Search for the cell housing the specified text and yield its (x, y) center coordinate. 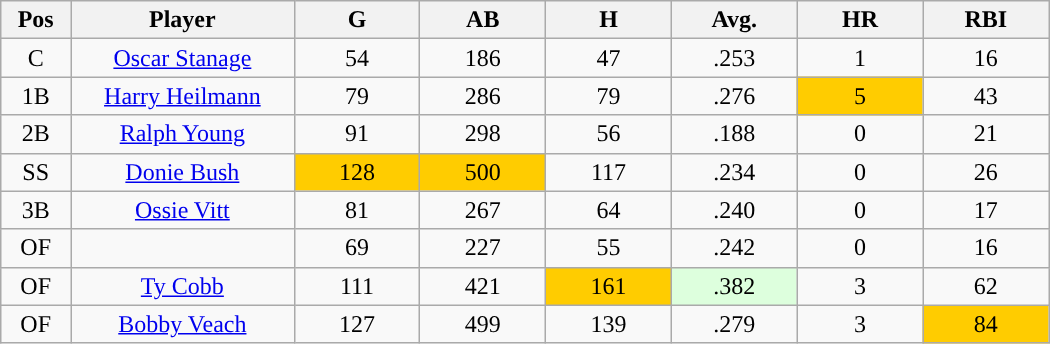
Oscar Stanage (183, 58)
.279 (734, 324)
286 (483, 96)
.240 (734, 210)
421 (483, 286)
267 (483, 210)
Ralph Young (183, 134)
3B (36, 210)
499 (483, 324)
111 (357, 286)
91 (357, 134)
.276 (734, 96)
117 (609, 172)
161 (609, 286)
54 (357, 58)
.253 (734, 58)
.242 (734, 248)
127 (357, 324)
186 (483, 58)
AB (483, 20)
64 (609, 210)
RBI (986, 20)
62 (986, 286)
47 (609, 58)
.234 (734, 172)
G (357, 20)
2B (36, 134)
SS (36, 172)
Donie Bush (183, 172)
Ty Cobb (183, 286)
1 (860, 58)
69 (357, 248)
.188 (734, 134)
1B (36, 96)
H (609, 20)
C (36, 58)
21 (986, 134)
Player (183, 20)
.382 (734, 286)
139 (609, 324)
81 (357, 210)
HR (860, 20)
298 (483, 134)
56 (609, 134)
227 (483, 248)
Bobby Veach (183, 324)
26 (986, 172)
43 (986, 96)
Avg. (734, 20)
Harry Heilmann (183, 96)
5 (860, 96)
17 (986, 210)
Pos (36, 20)
500 (483, 172)
84 (986, 324)
128 (357, 172)
55 (609, 248)
Ossie Vitt (183, 210)
